Provide the [X, Y] coordinate of the cell's center where the given text is located.  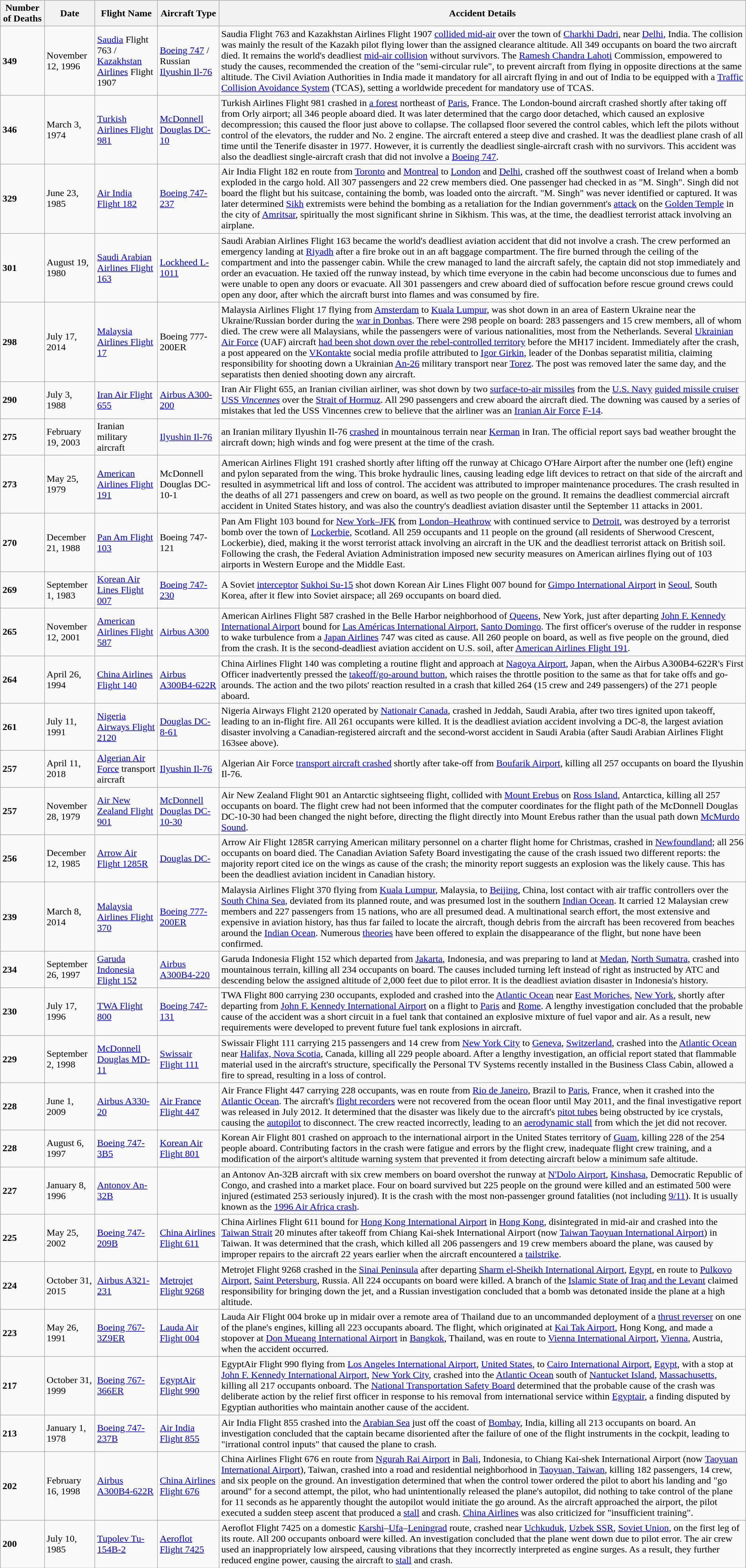
October 31, 2015 [70, 1285]
301 [22, 268]
230 [22, 1011]
Iran Air Flight 655 [126, 400]
Iranian military aircraft [126, 437]
Boeing 747-3B5 [126, 1148]
Air New Zealand Flight 901 [126, 811]
265 [22, 632]
March 8, 2014 [70, 916]
Douglas DC- [188, 858]
December 21, 1988 [70, 542]
Boeing 767-3Z9ER [126, 1333]
217 [22, 1385]
China Airlines Flight 611 [188, 1238]
Aeroflot Flight 7425 [188, 1544]
China Airlines Flight 140 [126, 680]
Number of Deaths [22, 14]
Korean Air Flight 801 [188, 1148]
EgyptAir Flight 990 [188, 1385]
Boeing 747-237B [126, 1433]
Air France Flight 447 [188, 1106]
Metrojet Flight 9268 [188, 1285]
Airbus A300-200 [188, 400]
July 17, 1996 [70, 1011]
261 [22, 727]
Boeing 747-209B [126, 1238]
Boeing 767-366ER [126, 1385]
Antonov An-32B [126, 1191]
Airbus A321-231 [126, 1285]
298 [22, 342]
290 [22, 400]
McDonnell Douglas DC-10-1 [188, 484]
Airbus A300 [188, 632]
March 3, 1974 [70, 130]
Algerian Air Force transport aircraft [126, 769]
February 16, 1998 [70, 1486]
April 11, 2018 [70, 769]
225 [22, 1238]
April 26, 1994 [70, 680]
227 [22, 1191]
Airbus A330-20 [126, 1106]
October 31, 1999 [70, 1385]
November 12, 2001 [70, 632]
Accident Details [483, 14]
223 [22, 1333]
McDonnell Douglas MD-11 [126, 1059]
Flight Name [126, 14]
September 26, 1997 [70, 969]
Saudia Flight 763 /Kazakhstan Airlines Flight 1907 [126, 61]
Aircraft Type [188, 14]
273 [22, 484]
Algerian Air Force transport aircraft crashed shortly after take-off from Boufarik Airport, killing all 257 occupants on board the Ilyushin Il-76. [483, 769]
Pan Am Flight 103 [126, 542]
May 25, 2002 [70, 1238]
June 23, 1985 [70, 198]
July 11, 1991 [70, 727]
Boeing 747-121 [188, 542]
Lockheed L-1011 [188, 268]
January 8, 1996 [70, 1191]
Saudi Arabian Airlines Flight 163 [126, 268]
China Airlines Flight 676 [188, 1486]
Malaysia Airlines Flight 17 [126, 342]
202 [22, 1486]
August 6, 1997 [70, 1148]
July 10, 1985 [70, 1544]
June 1, 2009 [70, 1106]
January 1, 1978 [70, 1433]
Douglas DC-8-61 [188, 727]
Air India Flight 182 [126, 198]
Arrow Air Flight 1285R [126, 858]
November 28, 1979 [70, 811]
256 [22, 858]
TWA Flight 800 [126, 1011]
September 1, 1983 [70, 590]
May 26, 1991 [70, 1333]
May 25, 1979 [70, 484]
American Airlines Flight 191 [126, 484]
December 12, 1985 [70, 858]
224 [22, 1285]
Nigeria Airways Flight 2120 [126, 727]
July 3, 1988 [70, 400]
February 19, 2003 [70, 437]
200 [22, 1544]
American Airlines Flight 587 [126, 632]
275 [22, 437]
Turkish Airlines Flight 981 [126, 130]
264 [22, 680]
Garuda Indonesia Flight 152 [126, 969]
November 12, 1996 [70, 61]
Swissair Flight 111 [188, 1059]
McDonnell Douglas DC-10 [188, 130]
229 [22, 1059]
346 [22, 130]
269 [22, 590]
Boeing 747-230 [188, 590]
Lauda Air Flight 004 [188, 1333]
August 19, 1980 [70, 268]
Airbus A300B4-220 [188, 969]
Air India Flight 855 [188, 1433]
Tupolev Tu-154B-2 [126, 1544]
239 [22, 916]
Boeing 747-131 [188, 1011]
234 [22, 969]
270 [22, 542]
213 [22, 1433]
Boeing 747-237 [188, 198]
Date [70, 14]
Boeing 747 / Russian Ilyushin Il-76 [188, 61]
Korean Air Lines Flight 007 [126, 590]
July 17, 2014 [70, 342]
McDonnell Douglas DC-10-30 [188, 811]
329 [22, 198]
Malaysia Airlines Flight 370 [126, 916]
September 2, 1998 [70, 1059]
349 [22, 61]
